For the text-containing cell, return its midpoint in (X, Y) coordinate format. 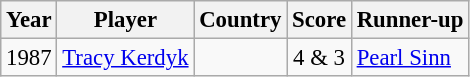
Runner-up (410, 20)
Score (320, 20)
Pearl Sinn (410, 58)
Year (29, 20)
Tracy Kerdyk (126, 58)
Player (126, 20)
Country (240, 20)
1987 (29, 58)
4 & 3 (320, 58)
